Search for the cell housing the specified text and yield its (x, y) center coordinate. 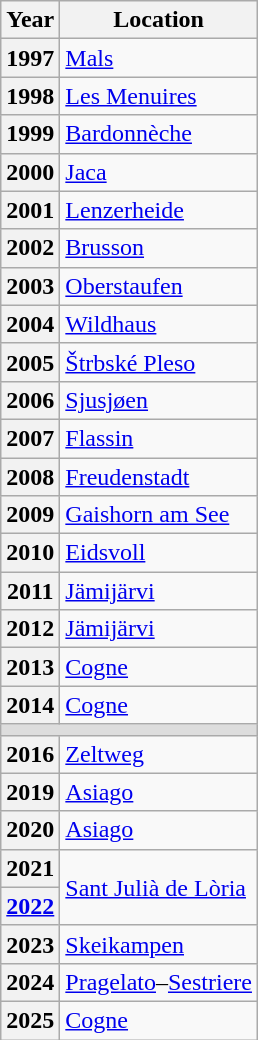
2007 (30, 438)
2025 (30, 1020)
2022 (30, 906)
2012 (30, 629)
Lenzerheide (159, 210)
Sjusjøen (159, 400)
2016 (30, 754)
2014 (30, 705)
2021 (30, 868)
Skeikampen (159, 944)
1998 (30, 96)
Bardonnèche (159, 134)
Brusson (159, 248)
2005 (30, 362)
2002 (30, 248)
Les Menuires (159, 96)
2019 (30, 792)
Freudenstadt (159, 477)
1999 (30, 134)
Gaishorn am See (159, 515)
2009 (30, 515)
2006 (30, 400)
2023 (30, 944)
Wildhaus (159, 324)
Jaca (159, 172)
Mals (159, 58)
Štrbské Pleso (159, 362)
2008 (30, 477)
2000 (30, 172)
2001 (30, 210)
2004 (30, 324)
Zeltweg (159, 754)
1997 (30, 58)
2024 (30, 982)
2020 (30, 830)
2011 (30, 591)
Pragelato–Sestriere (159, 982)
2013 (30, 667)
2003 (30, 286)
Eidsvoll (159, 553)
Location (159, 20)
Year (30, 20)
Flassin (159, 438)
Sant Julià de Lòria (159, 887)
2010 (30, 553)
Oberstaufen (159, 286)
